Return the [x, y] coordinate for the center point of the cell that contains the specified text.  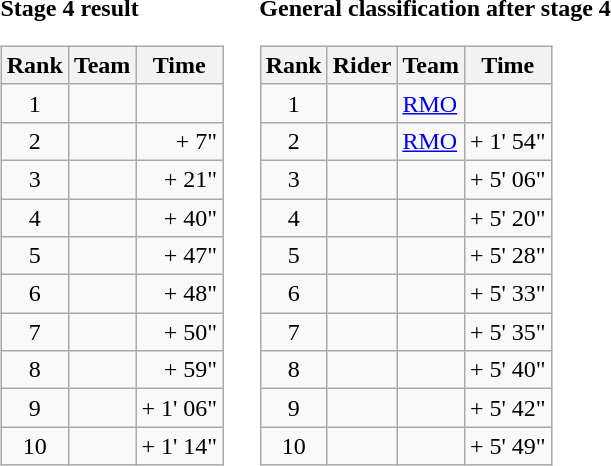
+ 1' 54" [508, 141]
+ 5' 28" [508, 256]
+ 5' 40" [508, 370]
+ 5' 06" [508, 179]
+ 21" [180, 179]
+ 40" [180, 217]
+ 5' 35" [508, 332]
+ 47" [180, 256]
+ 1' 06" [180, 408]
+ 59" [180, 370]
Rider [362, 65]
+ 48" [180, 294]
+ 5' 20" [508, 217]
+ 7" [180, 141]
+ 1' 14" [180, 446]
+ 5' 33" [508, 294]
+ 5' 42" [508, 408]
+ 50" [180, 332]
+ 5' 49" [508, 446]
